Detect which cell encompasses the target text, then output its [x, y] center coordinate. 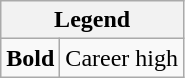
Career high [122, 58]
Bold [30, 58]
Legend [92, 20]
